Return the [X, Y] coordinate for the center point of the cell that contains the specified text.  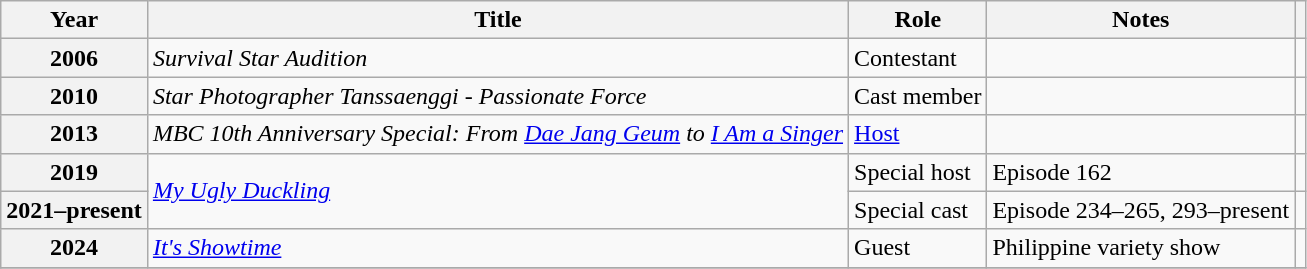
2021–present [74, 210]
MBC 10th Anniversary Special: From Dae Jang Geum to I Am a Singer [498, 134]
Star Photographer Tanssaenggi - Passionate Force [498, 96]
Guest [918, 248]
Episode 162 [1141, 172]
Role [918, 20]
Special host [918, 172]
Title [498, 20]
My Ugly Duckling [498, 191]
2024 [74, 248]
Contestant [918, 58]
Survival Star Audition [498, 58]
It's Showtime [498, 248]
2010 [74, 96]
Cast member [918, 96]
Special cast [918, 210]
Notes [1141, 20]
2013 [74, 134]
Host [918, 134]
2019 [74, 172]
Year [74, 20]
2006 [74, 58]
Philippine variety show [1141, 248]
Episode 234–265, 293–present [1141, 210]
